Detect which cell encompasses the target text, then output its [X, Y] center coordinate. 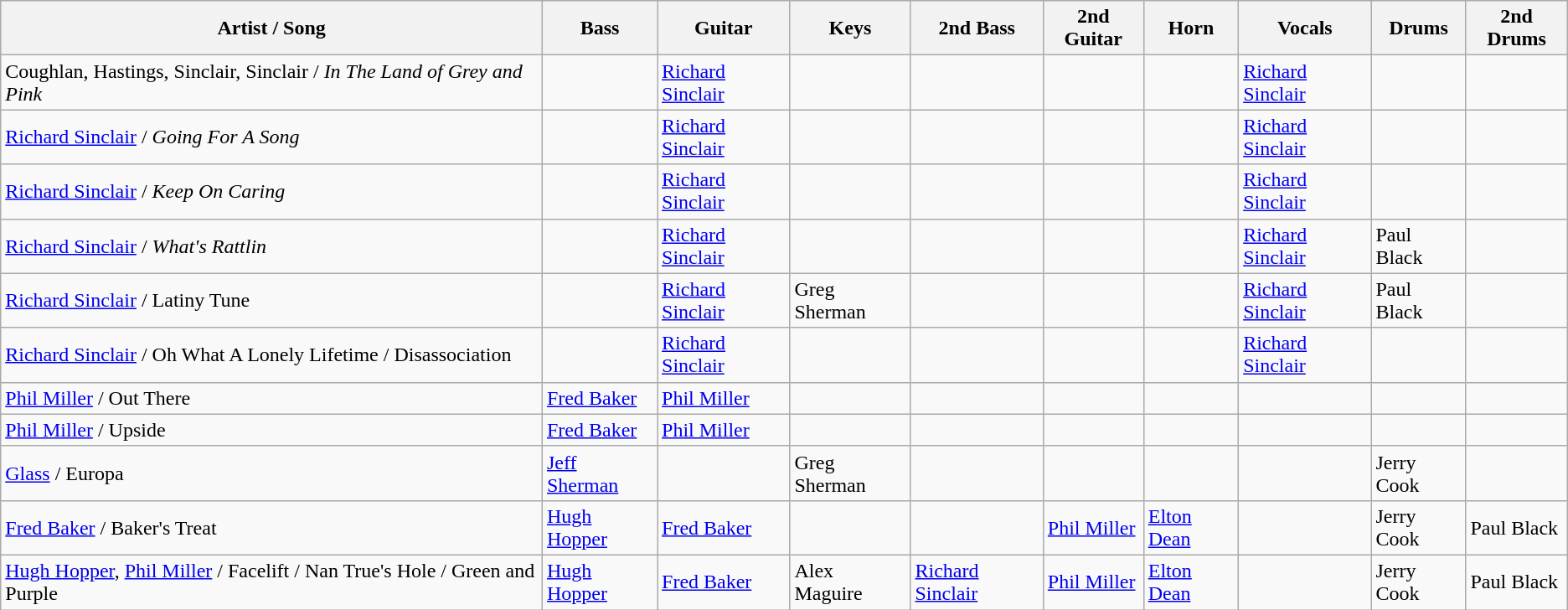
Richard Sinclair / What's Rattlin [271, 246]
Vocals [1305, 28]
Phil Miller / Out There [271, 398]
Alex Maguire [850, 582]
2nd Bass [977, 28]
Coughlan, Hastings, Sinclair, Sinclair / In The Land of Grey and Pink [271, 82]
Richard Sinclair / Keep On Caring [271, 191]
2nd Drums [1516, 28]
Richard Sinclair / Oh What A Lonely Lifetime / Disassociation [271, 355]
2nd Guitar [1093, 28]
Artist / Song [271, 28]
Richard Sinclair / Latiny Tune [271, 300]
Guitar [724, 28]
Hugh Hopper, Phil Miller / Facelift / Nan True's Hole / Green and Purple [271, 582]
Keys [850, 28]
Fred Baker / Baker's Treat [271, 528]
Horn [1191, 28]
Richard Sinclair / Going For A Song [271, 137]
Glass / Europa [271, 473]
Jeff Sherman [600, 473]
Bass [600, 28]
Phil Miller / Upside [271, 430]
Drums [1419, 28]
